Determine the (X, Y) coordinate at the center of the cell enclosing the given text.  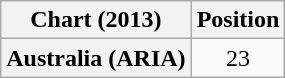
Position (238, 20)
23 (238, 58)
Chart (2013) (96, 20)
Australia (ARIA) (96, 58)
